Determine the [X, Y] coordinate at the center of the cell enclosing the given text.  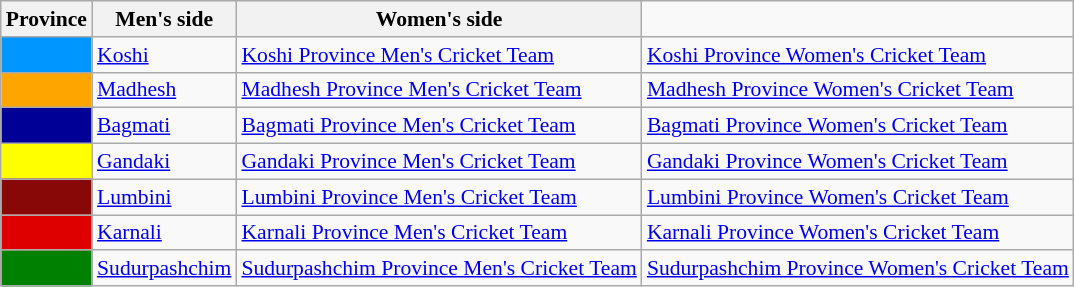
Gandaki Province Men's Cricket Team [438, 162]
Lumbini Province Men's Cricket Team [438, 197]
Lumbini Province Women's Cricket Team [858, 197]
Karnali Province Women's Cricket Team [858, 233]
Madhesh Province Women's Cricket Team [858, 90]
Koshi Province Women's Cricket Team [858, 55]
Koshi Province Men's Cricket Team [438, 55]
Madhesh Province Men's Cricket Team [438, 90]
Bagmati [164, 126]
Sudurpashchim Province Women's Cricket Team [858, 269]
Bagmati Province Men's Cricket Team [438, 126]
Bagmati Province Women's Cricket Team [858, 126]
Women's side [438, 19]
Koshi [164, 55]
Sudurpashchim Province Men's Cricket Team [438, 269]
Men's side [164, 19]
Madhesh [164, 90]
Lumbini [164, 197]
Gandaki [164, 162]
Province [46, 19]
Karnali Province Men's Cricket Team [438, 233]
Sudurpashchim [164, 269]
Gandaki Province Women's Cricket Team [858, 162]
Karnali [164, 233]
